Extract the [x, y] coordinate from the center of the cell holding the provided text.  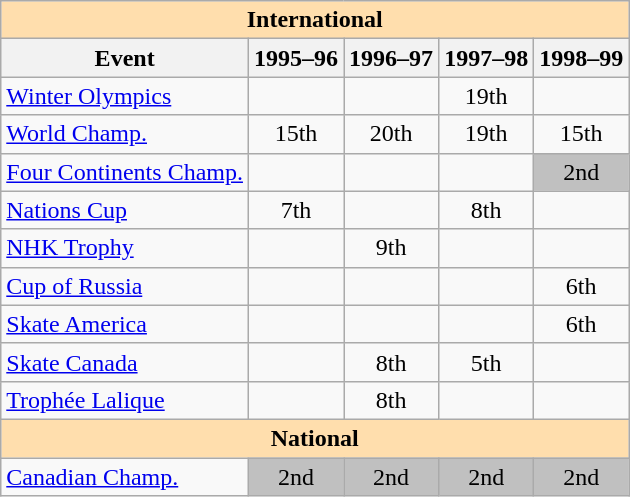
Skate America [125, 324]
Winter Olympics [125, 96]
Four Continents Champ. [125, 172]
1997–98 [486, 58]
Event [125, 58]
1995–96 [296, 58]
International [315, 20]
1996–97 [392, 58]
1998–99 [582, 58]
World Champ. [125, 134]
National [315, 438]
9th [392, 248]
Nations Cup [125, 210]
Cup of Russia [125, 286]
Canadian Champ. [125, 477]
Skate Canada [125, 362]
20th [392, 134]
Trophée Lalique [125, 400]
5th [486, 362]
7th [296, 210]
NHK Trophy [125, 248]
